Detect which cell encompasses the target text, then output its [x, y] center coordinate. 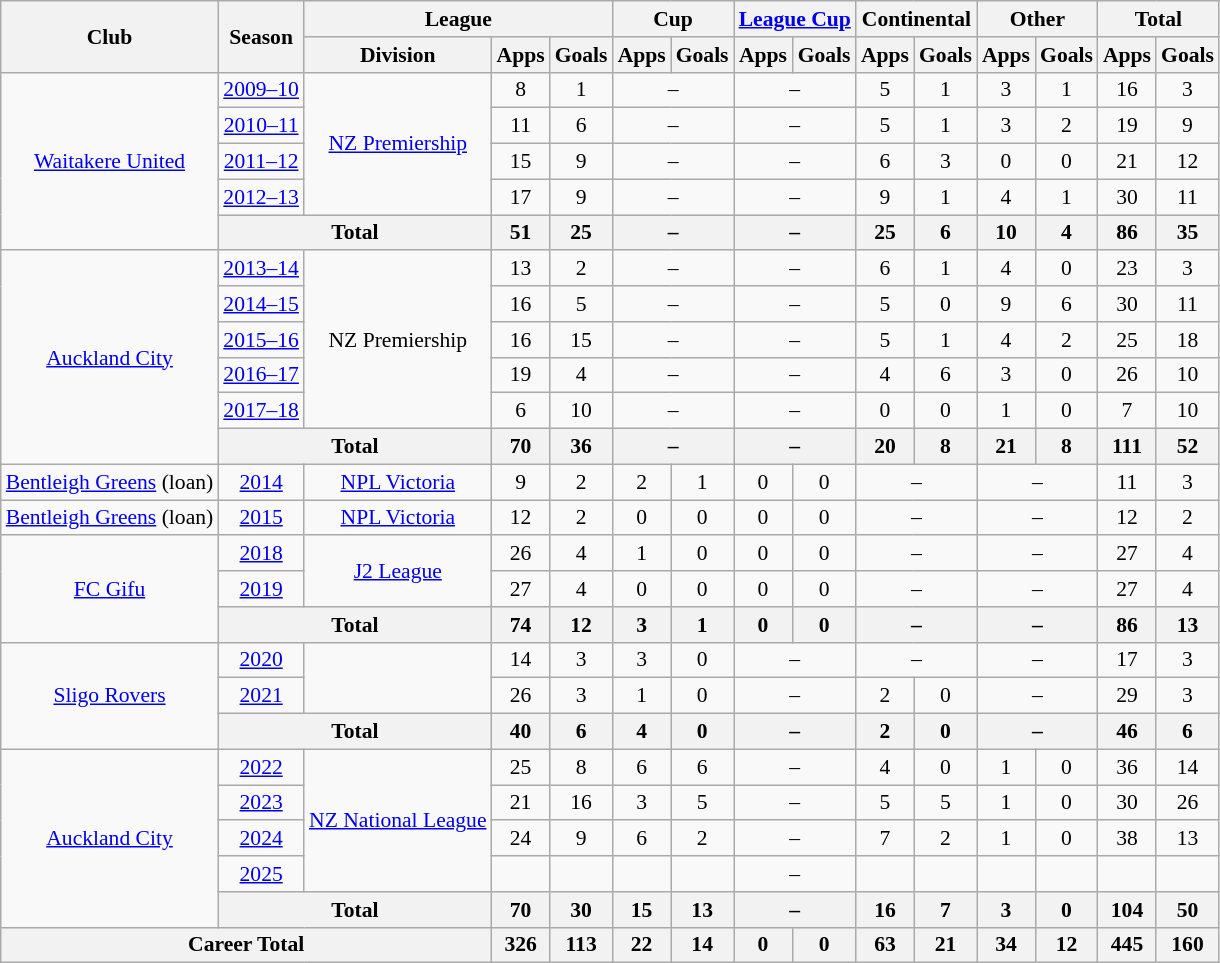
35 [1188, 233]
Continental [916, 19]
Division [398, 55]
63 [885, 945]
29 [1127, 696]
2011–12 [261, 162]
2012–13 [261, 197]
34 [1006, 945]
2009–10 [261, 90]
20 [885, 447]
Cup [674, 19]
24 [521, 839]
23 [1127, 269]
111 [1127, 447]
2020 [261, 660]
Club [110, 36]
2019 [261, 589]
74 [521, 625]
2015–16 [261, 340]
52 [1188, 447]
Season [261, 36]
22 [642, 945]
League Cup [795, 19]
2017–18 [261, 411]
46 [1127, 732]
104 [1127, 910]
51 [521, 233]
40 [521, 732]
113 [582, 945]
2010–11 [261, 126]
FC Gifu [110, 590]
18 [1188, 340]
326 [521, 945]
2025 [261, 874]
2015 [261, 518]
2013–14 [261, 269]
50 [1188, 910]
2023 [261, 803]
League [458, 19]
NZ National League [398, 820]
2014 [261, 482]
2018 [261, 554]
2014–15 [261, 304]
38 [1127, 839]
Career Total [246, 945]
2021 [261, 696]
2024 [261, 839]
445 [1127, 945]
Sligo Rovers [110, 696]
J2 League [398, 572]
Waitakere United [110, 161]
2016–17 [261, 375]
2022 [261, 767]
Other [1038, 19]
160 [1188, 945]
